Capture the cell that displays the provided text and extract its (x, y) central coordinate. 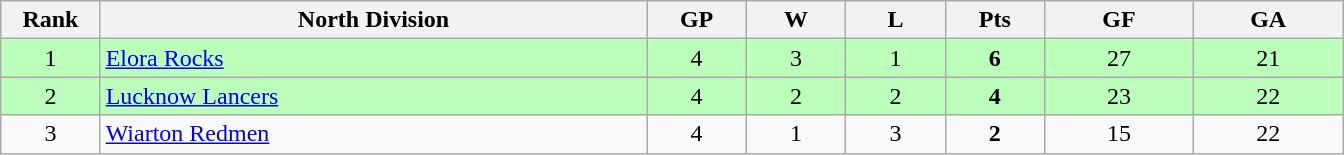
GP (696, 20)
21 (1268, 58)
Elora Rocks (374, 58)
North Division (374, 20)
27 (1118, 58)
6 (994, 58)
GF (1118, 20)
Wiarton Redmen (374, 134)
W (796, 20)
Lucknow Lancers (374, 96)
23 (1118, 96)
GA (1268, 20)
Pts (994, 20)
15 (1118, 134)
Rank (50, 20)
L (896, 20)
